Return the [x, y] coordinate for the center point of the cell that contains the specified text.  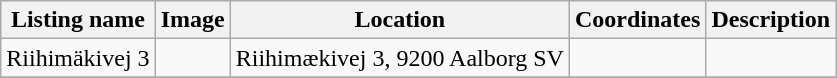
Image [192, 20]
Location [400, 20]
Coordinates [637, 20]
Riihimækivej 3, 9200 Aalborg SV [400, 58]
Description [771, 20]
Riihimäkivej 3 [78, 58]
Listing name [78, 20]
